Extract the [x, y] coordinate from the center of the cell holding the provided text.  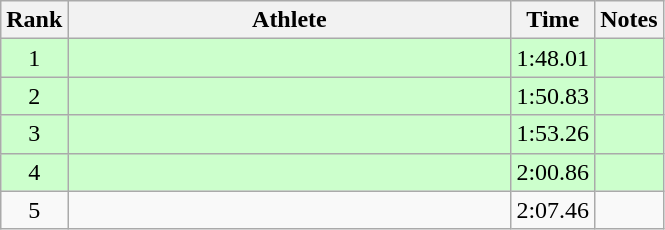
1 [34, 58]
4 [34, 172]
2 [34, 96]
2:07.46 [553, 210]
Notes [629, 20]
1:48.01 [553, 58]
1:50.83 [553, 96]
1:53.26 [553, 134]
2:00.86 [553, 172]
5 [34, 210]
Rank [34, 20]
Athlete [290, 20]
3 [34, 134]
Time [553, 20]
